Locate the cell with the specified text and output its [x, y] center coordinate. 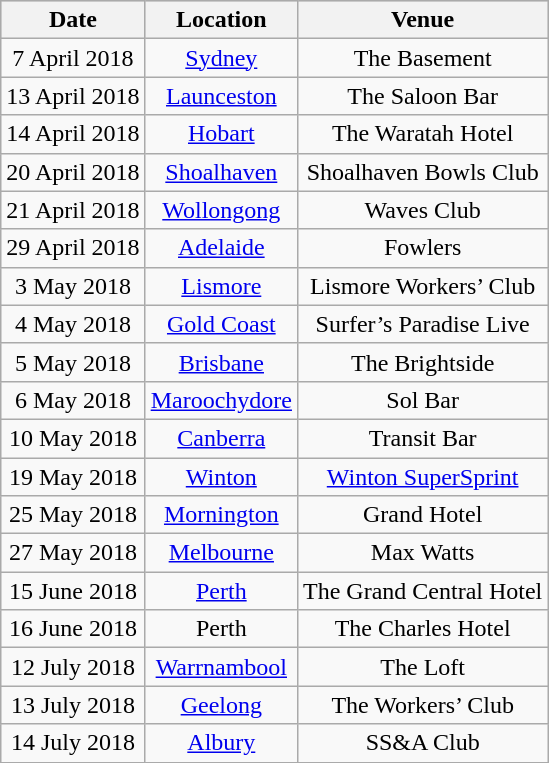
The Loft [422, 667]
29 April 2018 [73, 248]
Lismore Workers’ Club [422, 286]
27 May 2018 [73, 553]
Winton SuperSprint [422, 477]
Warrnambool [221, 667]
Location [221, 20]
Venue [422, 20]
Adelaide [221, 248]
The Basement [422, 58]
The Brightside [422, 362]
Gold Coast [221, 324]
6 May 2018 [73, 400]
SS&A Club [422, 743]
Sol Bar [422, 400]
12 July 2018 [73, 667]
7 April 2018 [73, 58]
Winton [221, 477]
Date [73, 20]
Sydney [221, 58]
Hobart [221, 134]
Launceston [221, 96]
Geelong [221, 705]
16 June 2018 [73, 629]
10 May 2018 [73, 438]
The Charles Hotel [422, 629]
14 July 2018 [73, 743]
5 May 2018 [73, 362]
Waves Club [422, 210]
21 April 2018 [73, 210]
Wollongong [221, 210]
Brisbane [221, 362]
19 May 2018 [73, 477]
14 April 2018 [73, 134]
Melbourne [221, 553]
Mornington [221, 515]
Albury [221, 743]
Transit Bar [422, 438]
15 June 2018 [73, 591]
Fowlers [422, 248]
The Waratah Hotel [422, 134]
Grand Hotel [422, 515]
3 May 2018 [73, 286]
Shoalhaven [221, 172]
Lismore [221, 286]
The Grand Central Hotel [422, 591]
25 May 2018 [73, 515]
Maroochydore [221, 400]
13 July 2018 [73, 705]
Surfer’s Paradise Live [422, 324]
Max Watts [422, 553]
The Saloon Bar [422, 96]
Canberra [221, 438]
Shoalhaven Bowls Club [422, 172]
4 May 2018 [73, 324]
13 April 2018 [73, 96]
20 April 2018 [73, 172]
The Workers’ Club [422, 705]
